Locate the cell with the specified text and output its (x, y) center coordinate. 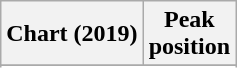
Chart (2019) (72, 34)
Peak position (189, 34)
